Return the (X, Y) coordinate for the center point of the cell that contains the specified text.  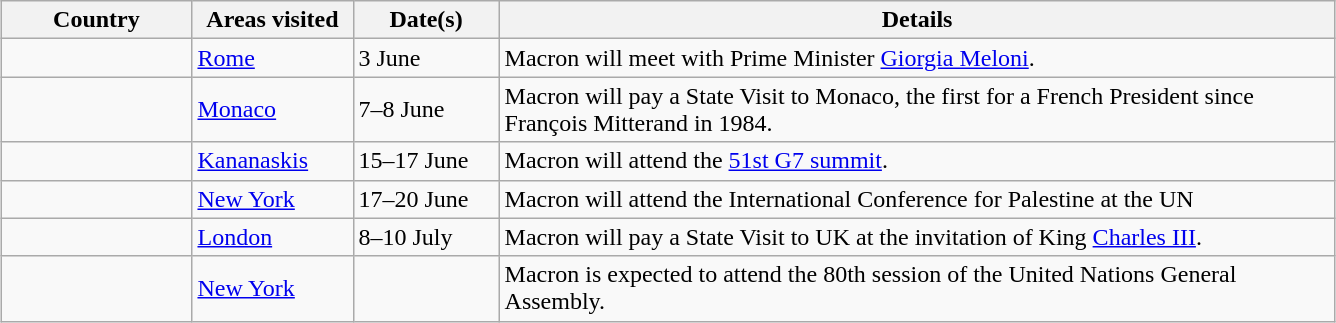
3 June (426, 58)
Macron will pay a State Visit to Monaco, the first for a French President since François Mitterand in 1984. (917, 110)
Country (96, 20)
Monaco (272, 110)
Macron will pay a State Visit to UK at the invitation of King Charles III. (917, 237)
Details (917, 20)
Macron is expected to attend the 80th session of the United Nations General Assembly. (917, 288)
8–10 July (426, 237)
Date(s) (426, 20)
Macron will attend the International Conference for Palestine at the UN (917, 199)
17–20 June (426, 199)
Kananaskis (272, 161)
Rome (272, 58)
7–8 June (426, 110)
London (272, 237)
Macron will attend the 51st G7 summit. (917, 161)
15–17 June (426, 161)
Areas visited (272, 20)
Macron will meet with Prime Minister Giorgia Meloni. (917, 58)
